Scan for the cell matching the given text and deliver its (x, y) coordinate at center. 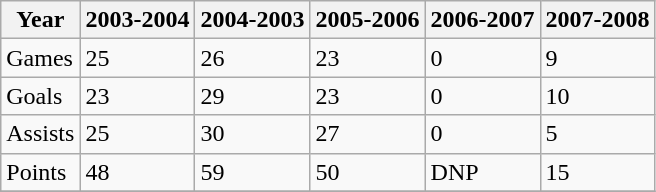
2007-2008 (598, 20)
30 (252, 134)
DNP (482, 172)
50 (368, 172)
10 (598, 96)
Assists (40, 134)
Goals (40, 96)
29 (252, 96)
2003-2004 (138, 20)
2006-2007 (482, 20)
Year (40, 20)
48 (138, 172)
9 (598, 58)
2005-2006 (368, 20)
59 (252, 172)
27 (368, 134)
15 (598, 172)
Games (40, 58)
Points (40, 172)
26 (252, 58)
5 (598, 134)
2004-2003 (252, 20)
